For the text-containing cell, return its midpoint in [x, y] coordinate format. 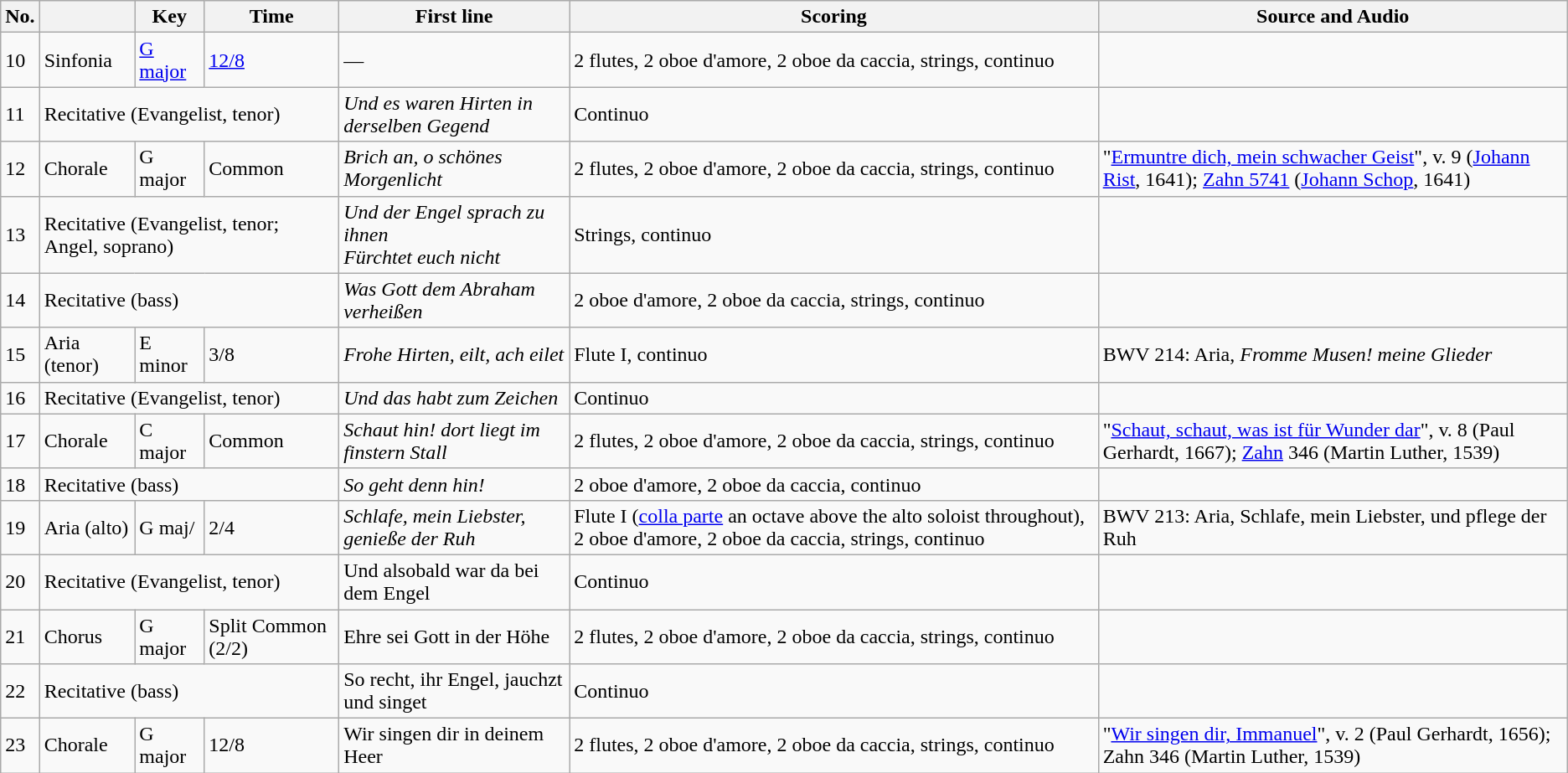
Brich an, o schönes Morgenlicht [454, 169]
C major [169, 441]
Scoring [834, 17]
Flute I (colla parte an octave above the alto soloist throughout), 2 oboe d'amore, 2 oboe da caccia, strings, continuo [834, 528]
Time [271, 17]
17 [20, 441]
Frohe Hirten, eilt, ach eilet [454, 355]
BWV 213: Aria, Schlafe, mein Liebster, und pflege der Ruh [1333, 528]
Was Gott dem Abraham verheißen [454, 300]
Split Common (2/2) [271, 636]
Schlafe, mein Liebster, genieße der Ruh [454, 528]
10 [20, 60]
21 [20, 636]
"Ermuntre dich, mein schwacher Geist", v. 9 (Johann Rist, 1641); Zahn 5741 (Johann Schop, 1641) [1333, 169]
15 [20, 355]
2 oboe d'amore, 2 oboe da caccia, strings, continuo [834, 300]
23 [20, 745]
Ehre sei Gott in der Höhe [454, 636]
"Schaut, schaut, was ist für Wunder dar", v. 8 (Paul Gerhardt, 1667); Zahn 346 (Martin Luther, 1539) [1333, 441]
Chorus [87, 636]
Key [169, 17]
2/4 [271, 528]
Sinfonia [87, 60]
Und der Engel sprach zu ihnenFürchtet euch nicht [454, 234]
Und alsobald war da bei dem Engel [454, 581]
19 [20, 528]
12 [20, 169]
11 [20, 114]
3/8 [271, 355]
First line [454, 17]
Source and Audio [1333, 17]
No. [20, 17]
Schaut hin! dort liegt im finstern Stall [454, 441]
14 [20, 300]
20 [20, 581]
2 oboe d'amore, 2 oboe da caccia, continuo [834, 484]
Aria (tenor) [87, 355]
Flute I, continuo [834, 355]
Und das habt zum Zeichen [454, 398]
22 [20, 692]
BWV 214: Aria, Fromme Musen! meine Glieder [1333, 355]
18 [20, 484]
So geht denn hin! [454, 484]
E minor [169, 355]
Strings, continuo [834, 234]
Recitative (Evangelist, tenor; Angel, soprano) [189, 234]
Aria (alto) [87, 528]
"Wir singen dir, Immanuel", v. 2 (Paul Gerhardt, 1656); Zahn 346 (Martin Luther, 1539) [1333, 745]
So recht, ihr Engel, jauchzt und singet [454, 692]
Wir singen dir in deinem Heer [454, 745]
16 [20, 398]
13 [20, 234]
Und es waren Hirten in derselben Gegend [454, 114]
G maj/ [169, 528]
— [454, 60]
